Identify which cell holds the provided text, then report its (x, y) central coordinate. 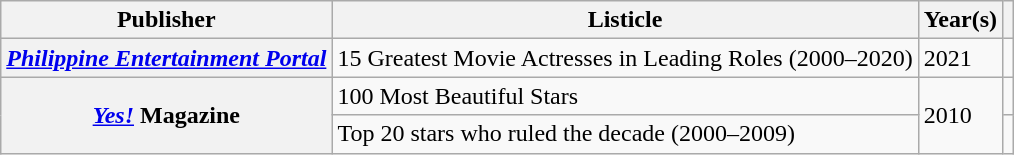
Listicle (625, 20)
Publisher (166, 20)
2010 (960, 115)
Top 20 stars who ruled the decade (2000–2009) (625, 134)
100 Most Beautiful Stars (625, 96)
15 Greatest Movie Actresses in Leading Roles (2000–2020) (625, 58)
Philippine Entertainment Portal (166, 58)
2021 (960, 58)
Yes! Magazine (166, 115)
Year(s) (960, 20)
